Provide the [X, Y] coordinate of the cell's center where the given text is located.  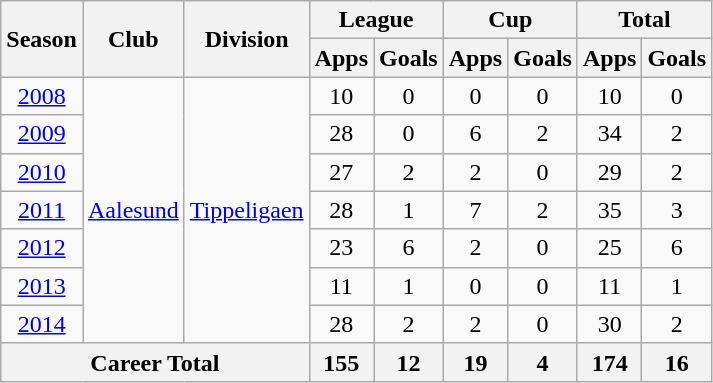
2010 [42, 172]
Season [42, 39]
16 [677, 362]
23 [341, 248]
12 [409, 362]
7 [475, 210]
2014 [42, 324]
25 [609, 248]
30 [609, 324]
2009 [42, 134]
29 [609, 172]
34 [609, 134]
2011 [42, 210]
35 [609, 210]
Tippeligaen [246, 210]
19 [475, 362]
Aalesund [133, 210]
Cup [510, 20]
3 [677, 210]
4 [543, 362]
League [376, 20]
155 [341, 362]
Club [133, 39]
2008 [42, 96]
Total [644, 20]
2013 [42, 286]
174 [609, 362]
27 [341, 172]
Division [246, 39]
Career Total [155, 362]
2012 [42, 248]
